Return the (x, y) coordinate for the center point of the cell that contains the specified text.  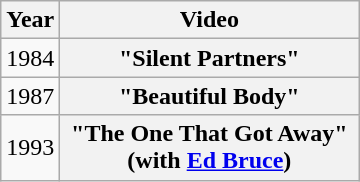
"Silent Partners" (210, 58)
1987 (30, 96)
Video (210, 20)
"Beautiful Body" (210, 96)
"The One That Got Away" (with Ed Bruce) (210, 148)
1993 (30, 148)
1984 (30, 58)
Year (30, 20)
